Locate the cell with the specified text and output its [x, y] center coordinate. 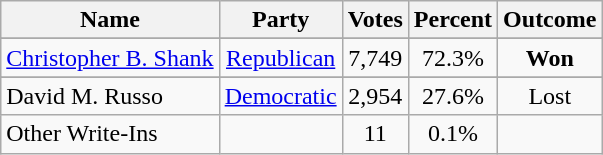
Republican [280, 58]
Other Write-Ins [110, 134]
Party [280, 20]
0.1% [452, 134]
2,954 [375, 96]
7,749 [375, 58]
Democratic [280, 96]
David M. Russo [110, 96]
Christopher B. Shank [110, 58]
27.6% [452, 96]
Outcome [550, 20]
Name [110, 20]
Won [550, 58]
Percent [452, 20]
Votes [375, 20]
Lost [550, 96]
72.3% [452, 58]
11 [375, 134]
